Search for the cell housing the specified text and yield its [X, Y] center coordinate. 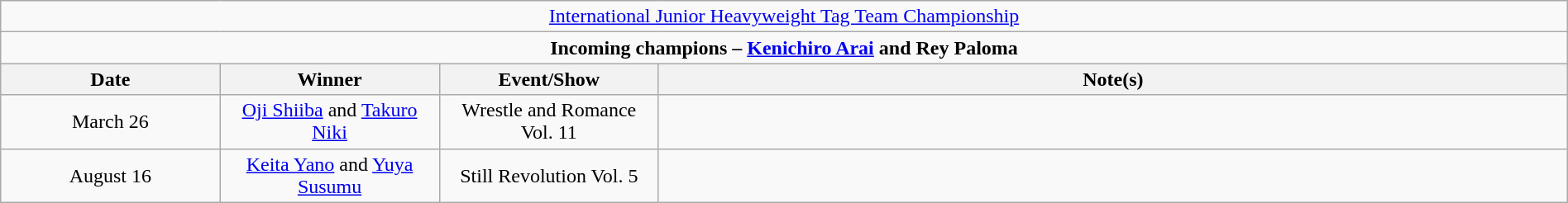
Still Revolution Vol. 5 [549, 175]
August 16 [111, 175]
Wrestle and Romance Vol. 11 [549, 122]
March 26 [111, 122]
Date [111, 79]
Note(s) [1113, 79]
Incoming champions – Kenichiro Arai and Rey Paloma [784, 48]
Event/Show [549, 79]
Oji Shiiba and Takuro Niki [329, 122]
Keita Yano and Yuya Susumu [329, 175]
International Junior Heavyweight Tag Team Championship [784, 17]
Winner [329, 79]
